Return (X, Y) of the center of cell containing provided text 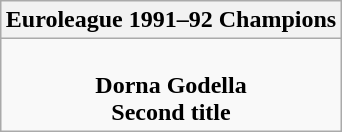
Euroleague 1991–92 Champions (170, 20)
Dorna Godella Second title (170, 85)
